Scan for the cell matching the given text and deliver its (X, Y) coordinate at center. 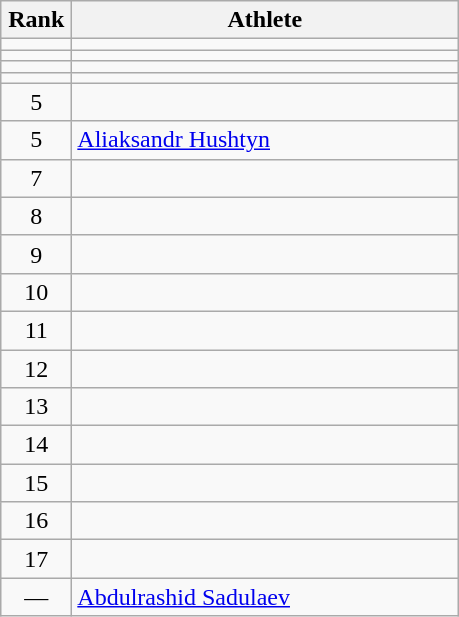
Aliaksandr Hushtyn (265, 140)
12 (36, 369)
16 (36, 521)
13 (36, 407)
14 (36, 445)
8 (36, 216)
Abdulrashid Sadulaev (265, 597)
Athlete (265, 20)
10 (36, 292)
17 (36, 559)
15 (36, 483)
9 (36, 254)
7 (36, 178)
— (36, 597)
11 (36, 330)
Rank (36, 20)
